For the text-containing cell, return its midpoint in (X, Y) coordinate format. 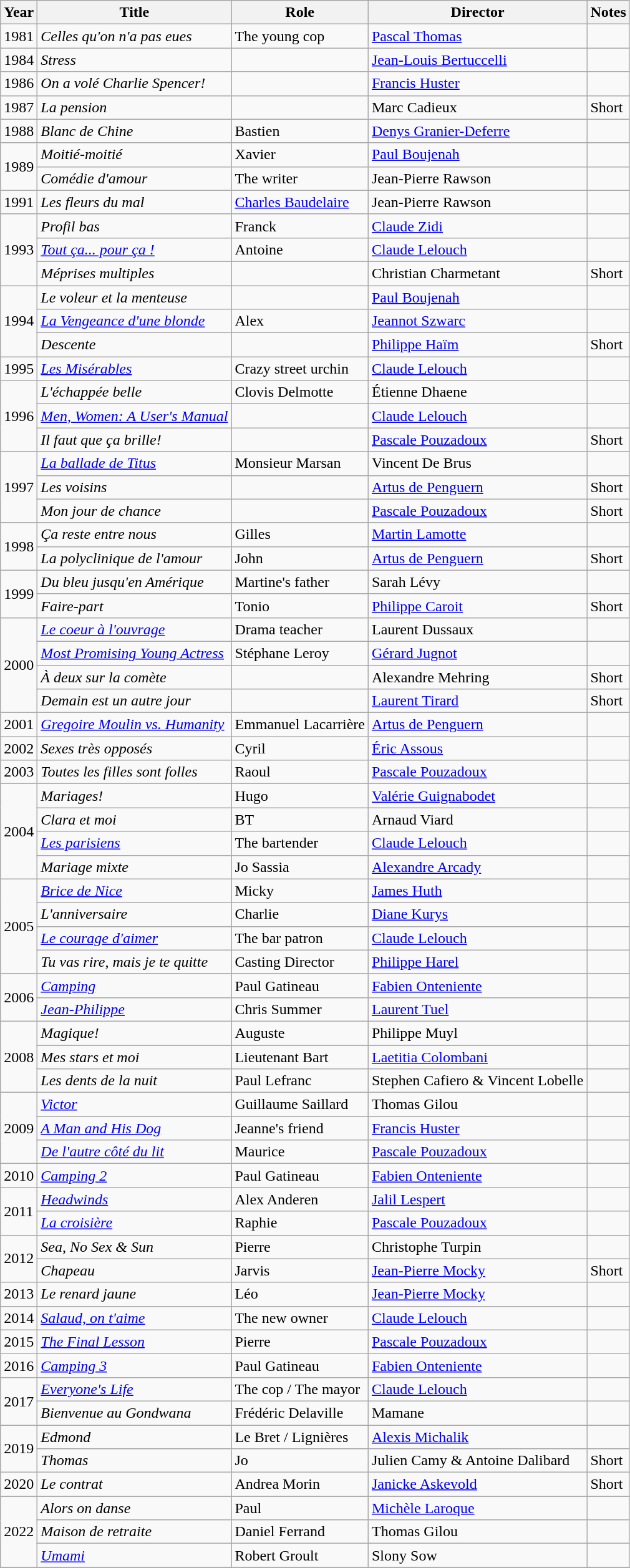
Christophe Turpin (477, 1247)
Philippe Haïm (477, 345)
1984 (19, 60)
2002 (19, 748)
The young cop (300, 36)
2003 (19, 772)
Tonio (300, 606)
1981 (19, 36)
Alexandre Mehring (477, 677)
Men, Women: A User's Manual (135, 416)
Comédie d'amour (135, 178)
Alors on danse (135, 1508)
Camping (135, 985)
2012 (19, 1259)
Faire-part (135, 606)
De l'autre côté du lit (135, 1152)
Emmanuel Lacarrière (300, 725)
Crazy street urchin (300, 369)
Guillaume Saillard (300, 1105)
Jo Sassia (300, 867)
Laetitia Colombani (477, 1057)
Jeanne's friend (300, 1128)
Auguste (300, 1033)
Christian Charmetant (477, 273)
Philippe Caroit (477, 606)
2004 (19, 831)
Micky (300, 891)
2022 (19, 1532)
The cop / The mayor (300, 1389)
2008 (19, 1057)
Profil bas (135, 226)
Chris Summer (300, 1009)
Alexis Michalik (477, 1436)
2006 (19, 997)
Alexandre Arcady (477, 867)
Marc Cadieux (477, 107)
Méprises multiples (135, 273)
Robert Groult (300, 1556)
Daniel Ferrand (300, 1532)
Mamane (477, 1413)
Sarah Lévy (477, 582)
Charlie (300, 914)
BT (300, 820)
Ça reste entre nous (135, 535)
Bienvenue au Gondwana (135, 1413)
Jalil Lespert (477, 1199)
Laurent Tuel (477, 1009)
Jean-Louis Bertuccelli (477, 60)
Du bleu jusqu'en Amérique (135, 582)
Alex (300, 321)
Maurice (300, 1152)
Headwinds (135, 1199)
Frédéric Delaville (300, 1413)
Jo (300, 1461)
Paul Lefranc (300, 1081)
Vincent De Brus (477, 463)
1991 (19, 202)
1989 (19, 167)
A Man and His Dog (135, 1128)
Andrea Morin (300, 1484)
2001 (19, 725)
Moitié-moitié (135, 155)
Clovis Delmotte (300, 392)
Lieutenant Bart (300, 1057)
John (300, 558)
1995 (19, 369)
Alex Anderen (300, 1199)
Michèle Laroque (477, 1508)
Léo (300, 1294)
La croisière (135, 1223)
1997 (19, 487)
Martine's father (300, 582)
Notes (608, 12)
Title (135, 12)
1988 (19, 131)
Slony Sow (477, 1556)
Le coeur à l'ouvrage (135, 629)
The bar patron (300, 938)
1993 (19, 249)
Casting Director (300, 962)
Laurent Tirard (477, 701)
Cyril (300, 748)
Mariages! (135, 796)
Diane Kurys (477, 914)
2013 (19, 1294)
L'anniversaire (135, 914)
1998 (19, 546)
Toutes les filles sont folles (135, 772)
Antoine (300, 249)
Stéphane Leroy (300, 653)
2016 (19, 1365)
Il faut que ça brille! (135, 440)
Tout ça... pour ça ! (135, 249)
À deux sur la comète (135, 677)
On a volé Charlie Spencer! (135, 84)
2019 (19, 1448)
Gérard Jugnot (477, 653)
Claude Zidi (477, 226)
Most Promising Young Actress (135, 653)
Bastien (300, 131)
Everyone's Life (135, 1389)
Pascal Thomas (477, 36)
Year (19, 12)
Jean-Philippe (135, 1009)
Chapeau (135, 1270)
Mes stars et moi (135, 1057)
The new owner (300, 1318)
Jarvis (300, 1270)
Le contrat (135, 1484)
Les fleurs du mal (135, 202)
Raoul (300, 772)
Gregoire Moulin vs. Humanity (135, 725)
Tu vas rire, mais je te quitte (135, 962)
Role (300, 12)
2014 (19, 1318)
The bartender (300, 843)
1996 (19, 416)
Les parisiens (135, 843)
Étienne Dhaene (477, 392)
1994 (19, 321)
Les voisins (135, 487)
Blanc de Chine (135, 131)
2015 (19, 1342)
2005 (19, 926)
Victor (135, 1105)
Arnaud Viard (477, 820)
Le renard jaune (135, 1294)
2020 (19, 1484)
Janicke Askevold (477, 1484)
2017 (19, 1401)
Brice de Nice (135, 891)
Éric Assous (477, 748)
1999 (19, 594)
Hugo (300, 796)
Stress (135, 60)
Le courage d'aimer (135, 938)
La Vengeance d'une blonde (135, 321)
The writer (300, 178)
Sea, No Sex & Sun (135, 1247)
Mon jour de chance (135, 511)
Descente (135, 345)
Maison de retraite (135, 1532)
Gilles (300, 535)
Clara et moi (135, 820)
Valérie Guignabodet (477, 796)
L'échappée belle (135, 392)
The Final Lesson (135, 1342)
Les dents de la nuit (135, 1081)
Xavier (300, 155)
2000 (19, 665)
Laurent Dussaux (477, 629)
Umami (135, 1556)
Les Misérables (135, 369)
Monsieur Marsan (300, 463)
1987 (19, 107)
Magique! (135, 1033)
Charles Baudelaire (300, 202)
2009 (19, 1128)
Demain est un autre jour (135, 701)
Philippe Muyl (477, 1033)
Director (477, 12)
Sexes très opposés (135, 748)
1986 (19, 84)
Martin Lamotte (477, 535)
Denys Granier-Deferre (477, 131)
Camping 3 (135, 1365)
2011 (19, 1211)
Raphie (300, 1223)
Paul (300, 1508)
Franck (300, 226)
James Huth (477, 891)
Camping 2 (135, 1176)
Philippe Harel (477, 962)
Mariage mixte (135, 867)
Edmond (135, 1436)
Le Bret / Lignières (300, 1436)
Jeannot Szwarc (477, 321)
Drama teacher (300, 629)
Celles qu'on n'a pas eues (135, 36)
La ballade de Titus (135, 463)
Le voleur et la menteuse (135, 298)
Salaud, on t'aime (135, 1318)
2010 (19, 1176)
Julien Camy & Antoine Dalibard (477, 1461)
La polyclinique de l'amour (135, 558)
Stephen Cafiero & Vincent Lobelle (477, 1081)
La pension (135, 107)
Thomas (135, 1461)
